From the cell containing the given text, extract its center point as (X, Y) coordinate. 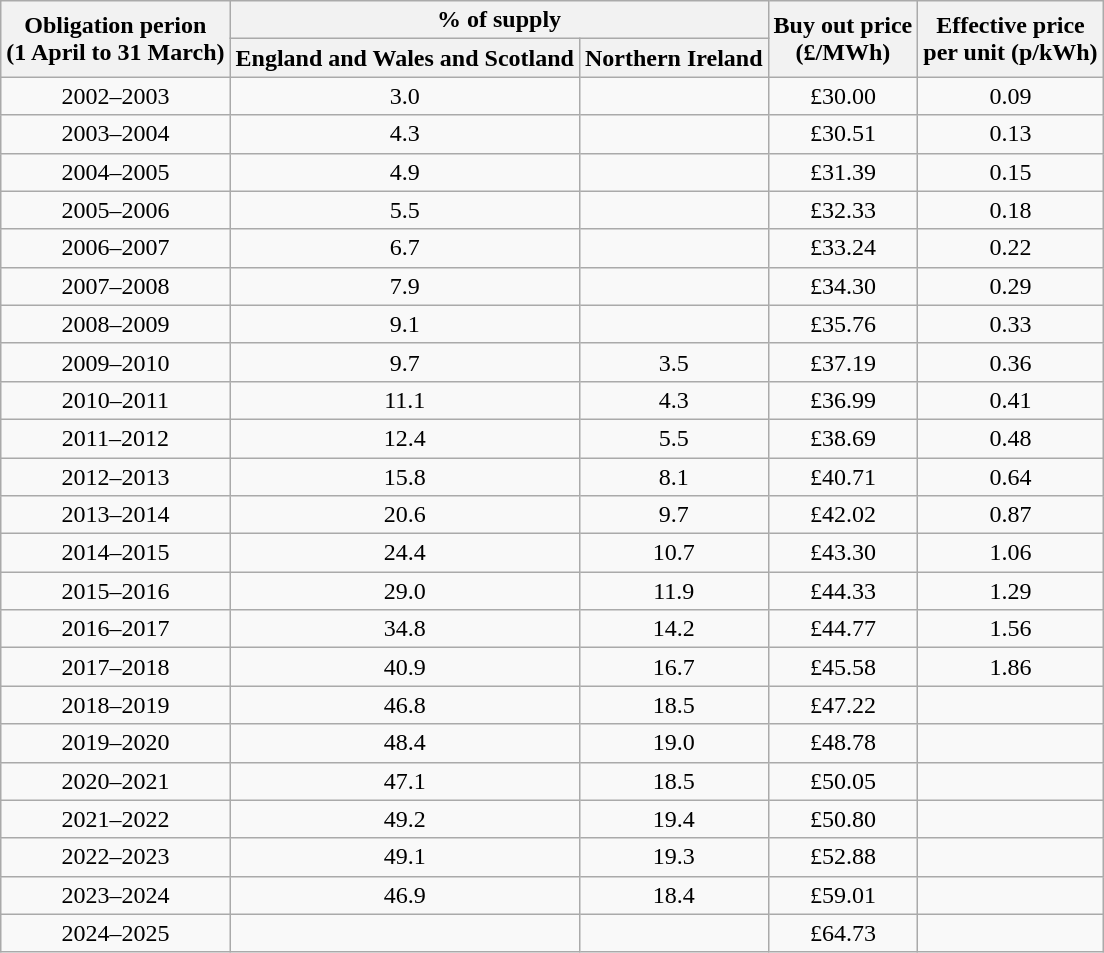
19.0 (674, 743)
19.3 (674, 857)
2014–2015 (116, 553)
2008–2009 (116, 324)
3.0 (404, 96)
1.06 (1010, 553)
£31.39 (843, 172)
12.4 (404, 438)
1.86 (1010, 667)
1.29 (1010, 591)
£37.19 (843, 362)
% of supply (499, 20)
7.9 (404, 286)
3.5 (674, 362)
2018–2019 (116, 705)
11.9 (674, 591)
0.48 (1010, 438)
29.0 (404, 591)
£30.51 (843, 134)
2021–2022 (116, 819)
2009–2010 (116, 362)
Effective priceper unit (p/kWh) (1010, 39)
£47.22 (843, 705)
34.8 (404, 629)
14.2 (674, 629)
£32.33 (843, 210)
£44.77 (843, 629)
15.8 (404, 477)
0.15 (1010, 172)
2023–2024 (116, 895)
10.7 (674, 553)
9.1 (404, 324)
£59.01 (843, 895)
2016–2017 (116, 629)
2010–2011 (116, 400)
Northern Ireland (674, 58)
£36.99 (843, 400)
49.1 (404, 857)
£34.30 (843, 286)
£44.33 (843, 591)
19.4 (674, 819)
2020–2021 (116, 781)
£64.73 (843, 933)
46.8 (404, 705)
0.36 (1010, 362)
£45.58 (843, 667)
Buy out price(£/MWh) (843, 39)
6.7 (404, 248)
£40.71 (843, 477)
0.22 (1010, 248)
11.1 (404, 400)
2017–2018 (116, 667)
49.2 (404, 819)
£33.24 (843, 248)
2004–2005 (116, 172)
2002–2003 (116, 96)
£42.02 (843, 515)
16.7 (674, 667)
0.64 (1010, 477)
2011–2012 (116, 438)
0.41 (1010, 400)
47.1 (404, 781)
2007–2008 (116, 286)
England and Wales and Scotland (404, 58)
48.4 (404, 743)
0.87 (1010, 515)
£50.05 (843, 781)
8.1 (674, 477)
0.13 (1010, 134)
£30.00 (843, 96)
40.9 (404, 667)
2019–2020 (116, 743)
18.4 (674, 895)
2005–2006 (116, 210)
0.29 (1010, 286)
2013–2014 (116, 515)
2012–2013 (116, 477)
2022–2023 (116, 857)
1.56 (1010, 629)
2024–2025 (116, 933)
£50.80 (843, 819)
0.18 (1010, 210)
20.6 (404, 515)
2015–2016 (116, 591)
4.9 (404, 172)
£52.88 (843, 857)
0.33 (1010, 324)
2003–2004 (116, 134)
0.09 (1010, 96)
£43.30 (843, 553)
46.9 (404, 895)
24.4 (404, 553)
Obligation perion(1 April to 31 March) (116, 39)
£35.76 (843, 324)
£38.69 (843, 438)
£48.78 (843, 743)
2006–2007 (116, 248)
